Return the [X, Y] coordinate for the center point of the cell that contains the specified text.  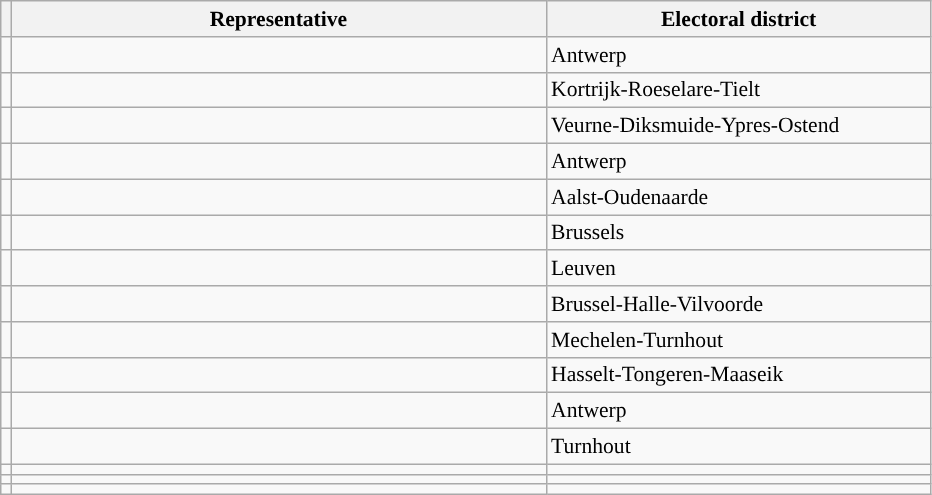
Mechelen-Turnhout [738, 340]
Veurne-Diksmuide-Ypres-Ostend [738, 126]
Electoral district [738, 19]
Brussels [738, 233]
Leuven [738, 269]
Hasselt-Tongeren-Maaseik [738, 375]
Turnhout [738, 447]
Brussel-Halle-Vilvoorde [738, 304]
Kortrijk-Roeselare-Tielt [738, 90]
Aalst-Oudenaarde [738, 197]
Representative [278, 19]
